For the text-containing cell, return its midpoint in (x, y) coordinate format. 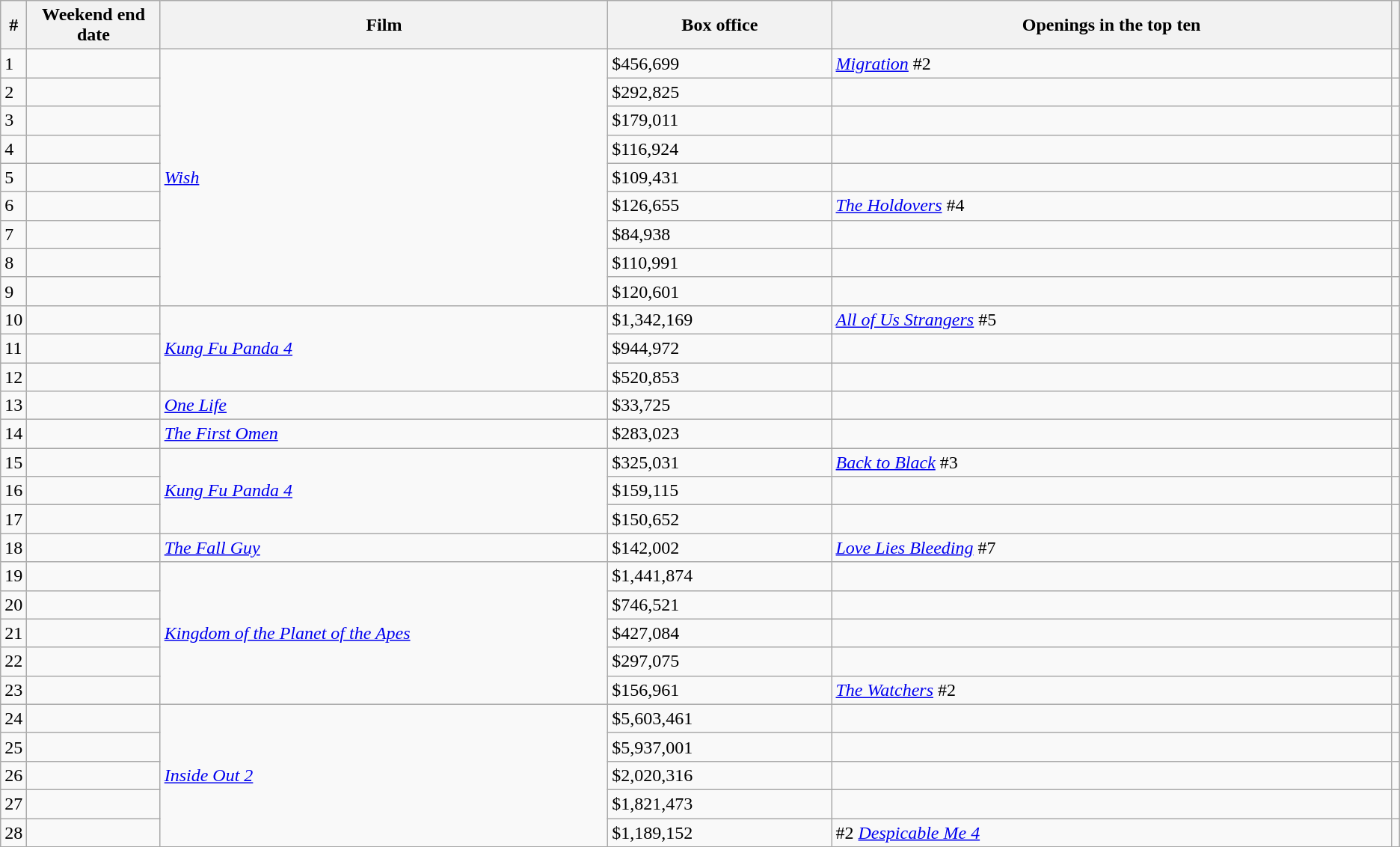
6 (13, 206)
$5,937,001 (719, 747)
Inside Out 2 (384, 775)
Openings in the top ten (1111, 25)
$746,521 (719, 605)
15 (13, 462)
16 (13, 491)
18 (13, 548)
$156,961 (719, 690)
$5,603,461 (719, 718)
11 (13, 348)
9 (13, 291)
10 (13, 319)
$126,655 (719, 206)
$1,821,473 (719, 804)
$2,020,316 (719, 775)
17 (13, 519)
13 (13, 406)
25 (13, 747)
$1,189,152 (719, 833)
12 (13, 376)
8 (13, 263)
27 (13, 804)
Kingdom of the Planet of the Apes (384, 633)
23 (13, 690)
The Holdovers #4 (1111, 206)
5 (13, 177)
$520,853 (719, 376)
$283,023 (719, 434)
Migration #2 (1111, 64)
$120,601 (719, 291)
$179,011 (719, 120)
$292,825 (719, 92)
The Watchers #2 (1111, 690)
$325,031 (719, 462)
Box office (719, 25)
# (13, 25)
$33,725 (719, 406)
4 (13, 149)
Weekend end date (93, 25)
14 (13, 434)
$159,115 (719, 491)
$297,075 (719, 661)
1 (13, 64)
$944,972 (719, 348)
Film (384, 25)
22 (13, 661)
7 (13, 234)
All of Us Strangers #5 (1111, 319)
The Fall Guy (384, 548)
One Life (384, 406)
$142,002 (719, 548)
$1,342,169 (719, 319)
#2 Despicable Me 4 (1111, 833)
Wish (384, 178)
$427,084 (719, 633)
$150,652 (719, 519)
$456,699 (719, 64)
The First Omen (384, 434)
$110,991 (719, 263)
$1,441,874 (719, 576)
28 (13, 833)
20 (13, 605)
$116,924 (719, 149)
Love Lies Bleeding #7 (1111, 548)
2 (13, 92)
3 (13, 120)
24 (13, 718)
$84,938 (719, 234)
19 (13, 576)
21 (13, 633)
$109,431 (719, 177)
26 (13, 775)
Back to Black #3 (1111, 462)
